Extract the [X, Y] coordinate from the center of the cell holding the provided text.  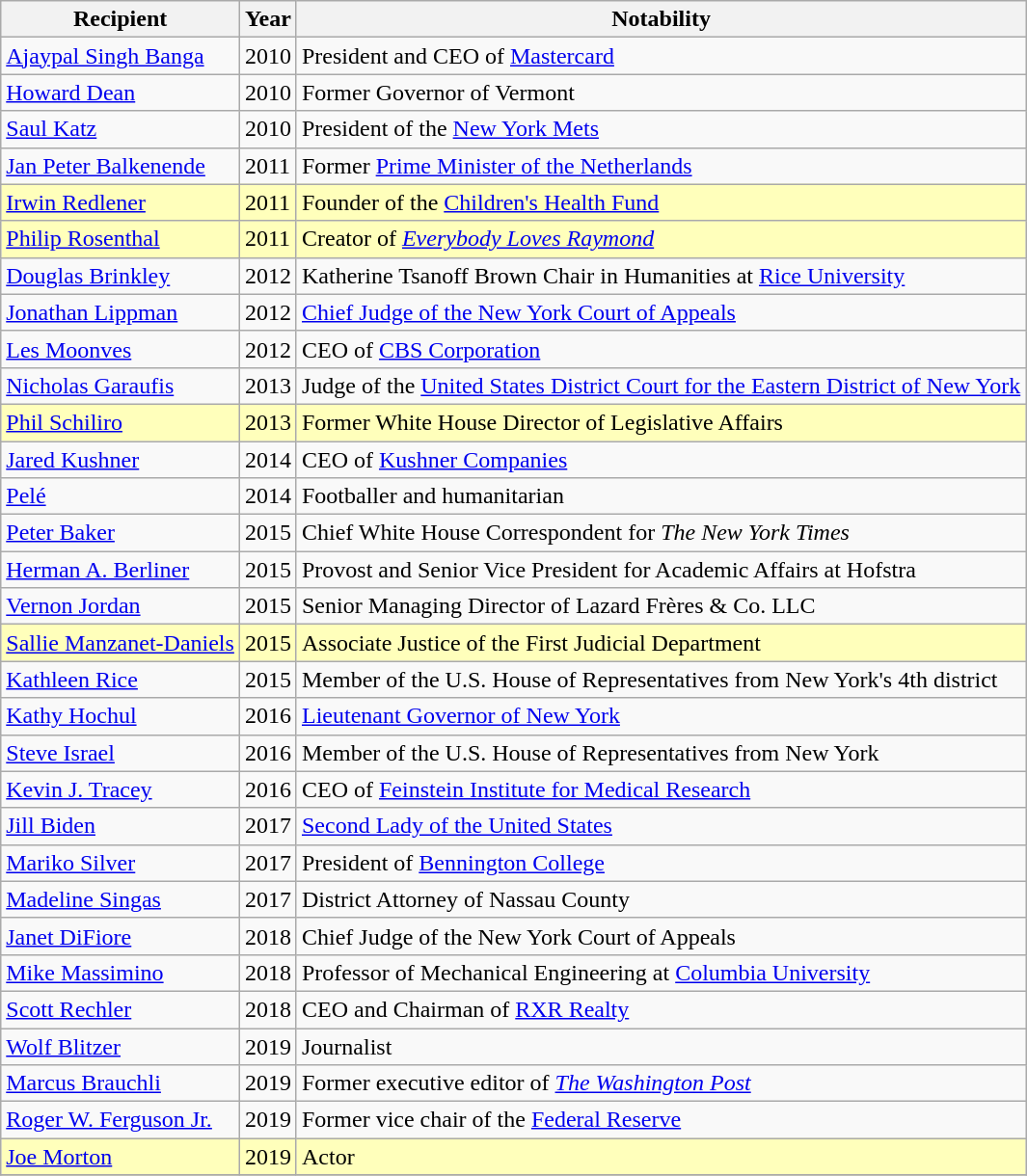
Irwin Redlener [121, 202]
Phil Schiliro [121, 422]
Senior Managing Director of Lazard Frères & Co. LLC [661, 606]
Douglas Brinkley [121, 276]
Steve Israel [121, 753]
Second Lady of the United States [661, 826]
Lieutenant Governor of New York [661, 716]
Mike Massimino [121, 973]
Scott Rechler [121, 1009]
Mariko Silver [121, 863]
Professor of Mechanical Engineering at Columbia University [661, 973]
Vernon Jordan [121, 606]
Roger W. Ferguson Jr. [121, 1120]
Nicholas Garaufis [121, 386]
CEO and Chairman of RXR Realty [661, 1009]
Janet DiFiore [121, 936]
Associate Justice of the First Judicial Department [661, 643]
Former Governor of Vermont [661, 93]
Katherine Tsanoff Brown Chair in Humanities at Rice University [661, 276]
Ajaypal Singh Banga [121, 56]
District Attorney of Nassau County [661, 899]
Jill Biden [121, 826]
Jan Peter Balkenende [121, 166]
President of Bennington College [661, 863]
Journalist [661, 1046]
Notability [661, 19]
Former Prime Minister of the Netherlands [661, 166]
Provost and Senior Vice President for Academic Affairs at Hofstra [661, 570]
Wolf Blitzer [121, 1046]
President and CEO of Mastercard [661, 56]
Kathy Hochul [121, 716]
Sallie Manzanet-Daniels [121, 643]
Philip Rosenthal [121, 239]
Judge of the United States District Court for the Eastern District of New York [661, 386]
Jared Kushner [121, 460]
Footballer and humanitarian [661, 496]
Les Moonves [121, 349]
Kevin J. Tracey [121, 789]
Pelé [121, 496]
Founder of the Children's Health Fund [661, 202]
Madeline Singas [121, 899]
President of the New York Mets [661, 129]
Member of the U.S. House of Representatives from New York [661, 753]
Marcus Brauchli [121, 1083]
Former executive editor of The Washington Post [661, 1083]
Recipient [121, 19]
Actor [661, 1157]
CEO of CBS Corporation [661, 349]
Chief White House Correspondent for The New York Times [661, 533]
Creator of Everybody Loves Raymond [661, 239]
CEO of Feinstein Institute for Medical Research [661, 789]
Former vice chair of the Federal Reserve [661, 1120]
Peter Baker [121, 533]
Saul Katz [121, 129]
Former White House Director of Legislative Affairs [661, 422]
Member of the U.S. House of Representatives from New York's 4th district [661, 680]
Howard Dean [121, 93]
CEO of Kushner Companies [661, 460]
Herman A. Berliner [121, 570]
Kathleen Rice [121, 680]
Jonathan Lippman [121, 312]
Joe Morton [121, 1157]
Year [268, 19]
